Output the (X, Y) coordinate of the center of the cell containing the given text.  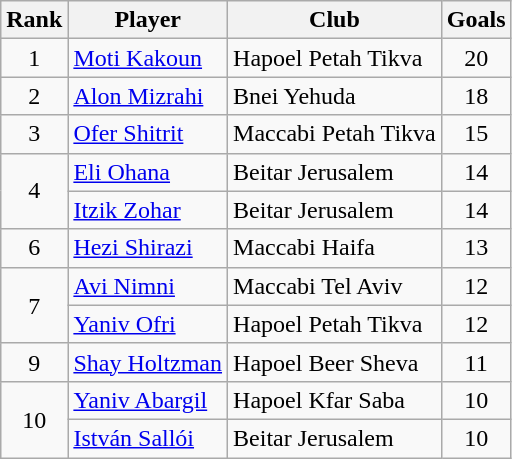
Yaniv Abargil (148, 400)
Club (335, 20)
7 (34, 305)
Avi Nimni (148, 286)
Maccabi Petah Tikva (335, 134)
1 (34, 58)
11 (476, 362)
Maccabi Haifa (335, 248)
Maccabi Tel Aviv (335, 286)
Moti Kakoun (148, 58)
Hezi Shirazi (148, 248)
István Sallói (148, 438)
Eli Ohana (148, 172)
3 (34, 134)
Hapoel Beer Sheva (335, 362)
20 (476, 58)
Goals (476, 20)
13 (476, 248)
6 (34, 248)
Alon Mizrahi (148, 96)
Yaniv Ofri (148, 324)
Bnei Yehuda (335, 96)
4 (34, 191)
15 (476, 134)
Rank (34, 20)
18 (476, 96)
2 (34, 96)
9 (34, 362)
Shay Holtzman (148, 362)
Ofer Shitrit (148, 134)
Hapoel Kfar Saba (335, 400)
Player (148, 20)
Itzik Zohar (148, 210)
